Extract the (x, y) coordinate from the center of the cell holding the provided text.  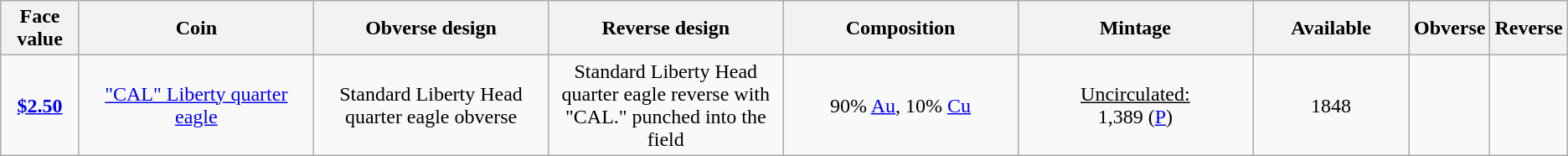
Coin (196, 29)
Obverse (1450, 29)
"CAL" Liberty quarter eagle (196, 106)
Available (1332, 29)
1848 (1332, 106)
Mintage (1135, 29)
Uncirculated:1,389 (P) (1135, 106)
Composition (900, 29)
90% Au, 10% Cu (900, 106)
Standard Liberty Head quarter eagle obverse (431, 106)
Obverse design (431, 29)
Face value (40, 29)
$2.50 (40, 106)
Reverse design (666, 29)
Standard Liberty Head quarter eagle reverse with "CAL." punched into the field (666, 106)
Reverse (1529, 29)
